Return (x, y) of the center of cell containing provided text 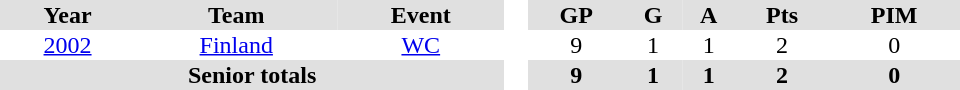
Event (420, 15)
WC (420, 45)
Year (68, 15)
PIM (894, 15)
Senior totals (252, 75)
G (652, 15)
2002 (68, 45)
A (709, 15)
GP (576, 15)
Team (236, 15)
Finland (236, 45)
Pts (782, 15)
